Find where the given text appears and provide that cell's center as [X, Y] coordinate. 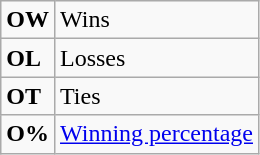
Ties [156, 96]
OT [28, 96]
O% [28, 134]
OL [28, 58]
Losses [156, 58]
Wins [156, 20]
OW [28, 20]
Winning percentage [156, 134]
